Output the [X, Y] coordinate of the center of the cell containing the given text.  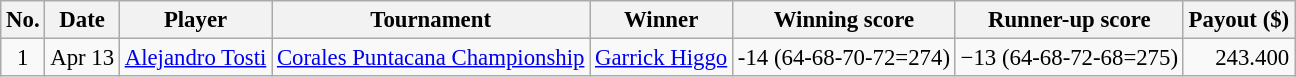
Player [195, 20]
Tournament [431, 20]
Winning score [844, 20]
Runner-up score [1069, 20]
Garrick Higgo [662, 58]
No. [23, 20]
243.400 [1238, 58]
Apr 13 [82, 58]
Corales Puntacana Championship [431, 58]
Alejandro Tosti [195, 58]
Date [82, 20]
Winner [662, 20]
Payout ($) [1238, 20]
1 [23, 58]
−13 (64-68-72-68=275) [1069, 58]
-14 (64-68-70-72=274) [844, 58]
